From the cell containing the given text, extract its center point as (x, y) coordinate. 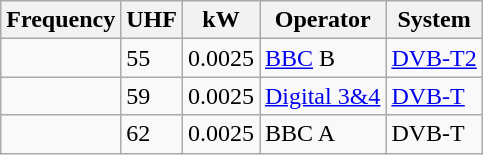
BBC B (323, 58)
DVB-T2 (434, 58)
Operator (323, 20)
UHF (152, 20)
System (434, 20)
55 (152, 58)
BBC A (323, 134)
59 (152, 96)
kW (220, 20)
Digital 3&4 (323, 96)
62 (152, 134)
Frequency (61, 20)
